For the text-containing cell, return its midpoint in (x, y) coordinate format. 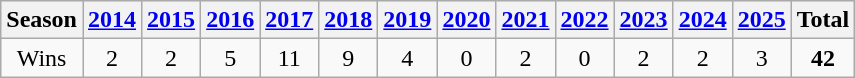
Wins (42, 58)
2014 (112, 20)
2021 (526, 20)
2019 (408, 20)
Total (823, 20)
4 (408, 58)
9 (348, 58)
2017 (290, 20)
11 (290, 58)
3 (762, 58)
2020 (466, 20)
2016 (230, 20)
2022 (584, 20)
2024 (702, 20)
2015 (172, 20)
42 (823, 58)
2023 (644, 20)
2018 (348, 20)
2025 (762, 20)
Season (42, 20)
5 (230, 58)
